Capture the cell that displays the provided text and extract its [x, y] central coordinate. 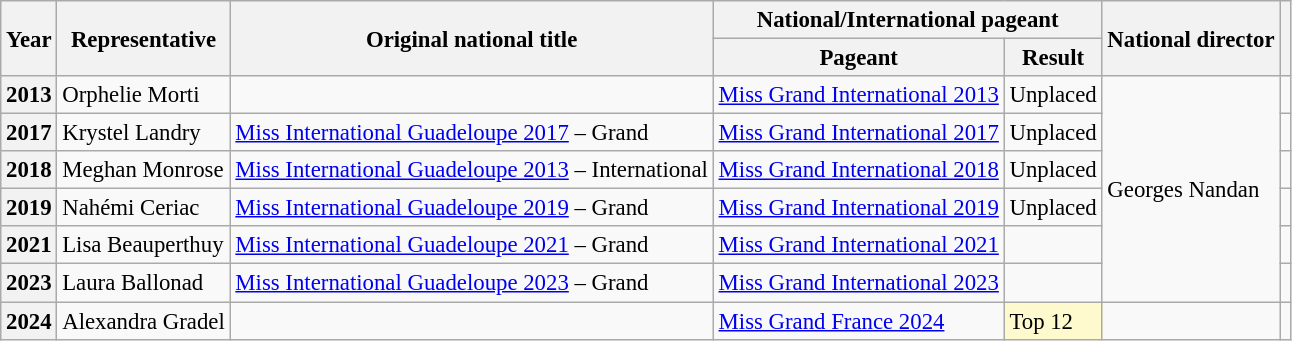
Miss Grand International 2013 [858, 95]
Miss Grand International 2019 [858, 208]
Miss International Guadeloupe 2021 – Grand [472, 245]
Miss International Guadeloupe 2013 – International [472, 170]
Year [29, 38]
Miss Grand International 2018 [858, 170]
2018 [29, 170]
Miss International Guadeloupe 2017 – Grand [472, 133]
Miss Grand International 2017 [858, 133]
Miss International Guadeloupe 2023 – Grand [472, 283]
National/International pageant [908, 20]
Miss Grand International 2023 [858, 283]
Top 12 [1053, 321]
Alexandra Gradel [144, 321]
Pageant [858, 58]
2017 [29, 133]
2013 [29, 95]
Representative [144, 38]
Laura Ballonad [144, 283]
2024 [29, 321]
Georges Nandan [1191, 189]
2021 [29, 245]
2019 [29, 208]
Meghan Monrose [144, 170]
Miss Grand International 2021 [858, 245]
Nahémi Ceriac [144, 208]
Original national title [472, 38]
Lisa Beauperthuy [144, 245]
Result [1053, 58]
Miss Grand France 2024 [858, 321]
Krystel Landry [144, 133]
National director [1191, 38]
Orphelie Morti [144, 95]
2023 [29, 283]
Miss International Guadeloupe 2019 – Grand [472, 208]
